Pinpoint the cell where the given text exists, returning its (x, y) midpoint coordinate. 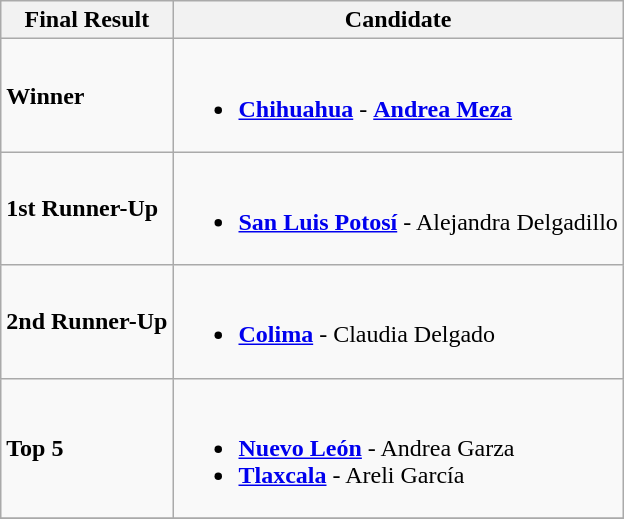
Colima - Claudia Delgado (398, 322)
San Luis Potosí - Alejandra Delgadillo (398, 208)
Nuevo León - Andrea Garza Tlaxcala - Areli García (398, 448)
Chihuahua - Andrea Meza (398, 96)
Winner (87, 96)
1st Runner-Up (87, 208)
2nd Runner-Up (87, 322)
Top 5 (87, 448)
Final Result (87, 20)
Candidate (398, 20)
